Identify which cell holds the provided text, then report its (x, y) central coordinate. 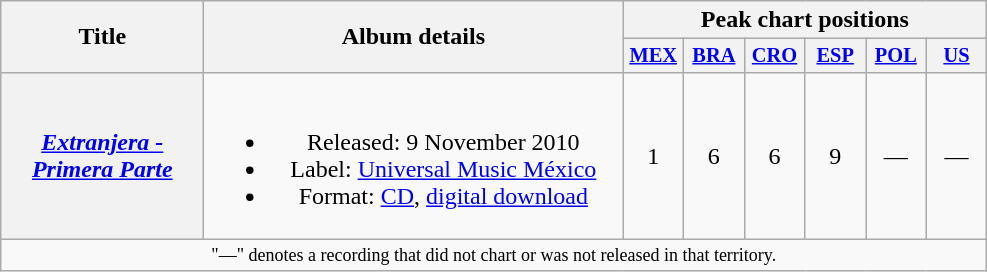
POL (896, 56)
Title (102, 37)
CRO (774, 56)
US (956, 56)
Extranjera - Primera Parte (102, 156)
1 (654, 156)
9 (836, 156)
BRA (714, 56)
Peak chart positions (805, 20)
Released: 9 November 2010Label: Universal Music MéxicoFormat: CD, digital download (414, 156)
"—" denotes a recording that did not chart or was not released in that territory. (494, 256)
ESP (836, 56)
Album details (414, 37)
MEX (654, 56)
